Extract the (x, y) coordinate from the center of the cell holding the provided text.  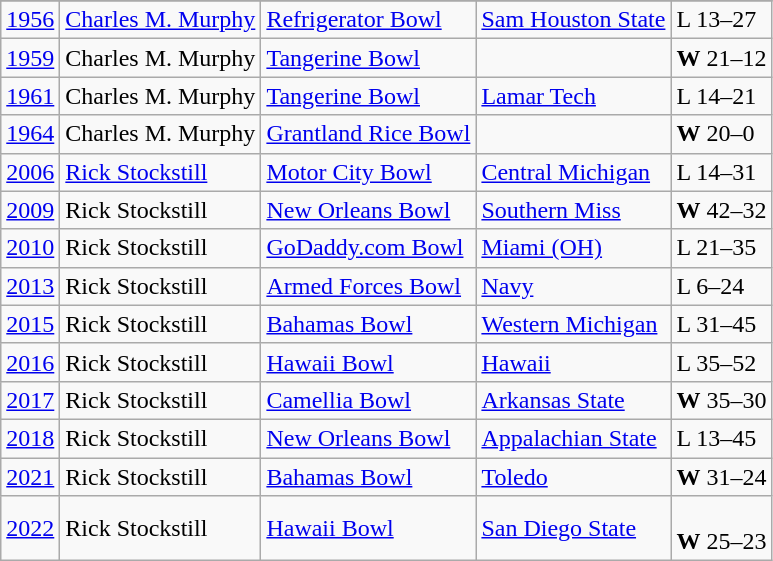
2017 (30, 400)
L 21–35 (722, 248)
L 13–27 (722, 20)
W 42–32 (722, 210)
San Diego State (574, 528)
Miami (OH) (574, 248)
L 31–45 (722, 324)
2010 (30, 248)
Refrigerator Bowl (368, 20)
W 25–23 (722, 528)
Hawaii (574, 362)
W 35–30 (722, 400)
L 13–45 (722, 438)
2016 (30, 362)
Western Michigan (574, 324)
2009 (30, 210)
1961 (30, 96)
W 31–24 (722, 477)
Sam Houston State (574, 20)
L 35–52 (722, 362)
2021 (30, 477)
1964 (30, 134)
2022 (30, 528)
Camellia Bowl (368, 400)
Lamar Tech (574, 96)
Arkansas State (574, 400)
Armed Forces Bowl (368, 286)
Motor City Bowl (368, 172)
2015 (30, 324)
Toledo (574, 477)
Grantland Rice Bowl (368, 134)
Southern Miss (574, 210)
2006 (30, 172)
W 20–0 (722, 134)
L 14–31 (722, 172)
L 6–24 (722, 286)
GoDaddy.com Bowl (368, 248)
1959 (30, 58)
Appalachian State (574, 438)
Navy (574, 286)
2018 (30, 438)
W 21–12 (722, 58)
2013 (30, 286)
L 14–21 (722, 96)
1956 (30, 20)
Central Michigan (574, 172)
